Extract the [x, y] coordinate from the center of the cell holding the provided text.  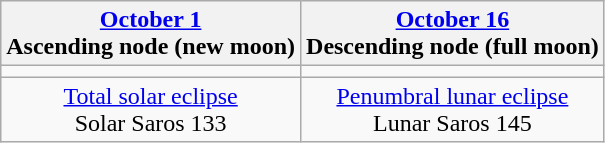
October 16Descending node (full moon) [453, 34]
October 1Ascending node (new moon) [151, 34]
Penumbral lunar eclipseLunar Saros 145 [453, 110]
Total solar eclipseSolar Saros 133 [151, 110]
